From the cell containing the given text, extract its center point as [X, Y] coordinate. 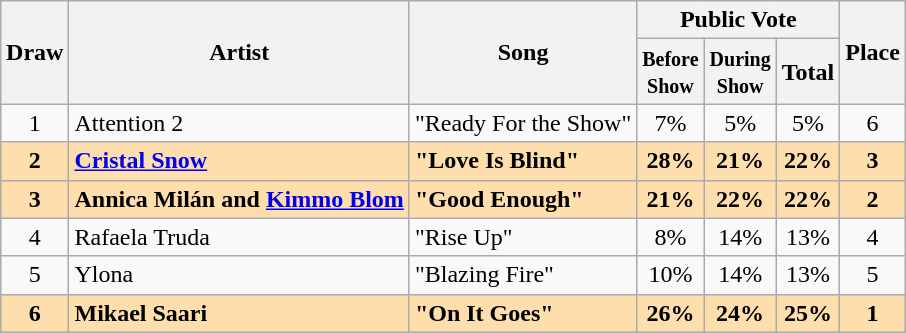
"Ready For the Show" [522, 123]
8% [670, 237]
"Good Enough" [522, 199]
Attention 2 [239, 123]
Song [522, 52]
DuringShow [740, 72]
Annica Milán and Kimmo Blom [239, 199]
Cristal Snow [239, 161]
Total [808, 72]
"On It Goes" [522, 313]
"Love Is Blind" [522, 161]
Rafaela Truda [239, 237]
26% [670, 313]
24% [740, 313]
25% [808, 313]
Artist [239, 52]
10% [670, 275]
"Blazing Fire" [522, 275]
"Rise Up" [522, 237]
7% [670, 123]
Place [873, 52]
Mikael Saari [239, 313]
Draw [35, 52]
Public Vote [738, 20]
BeforeShow [670, 72]
Ylona [239, 275]
28% [670, 161]
